Extract the (x, y) coordinate from the center of the cell holding the provided text.  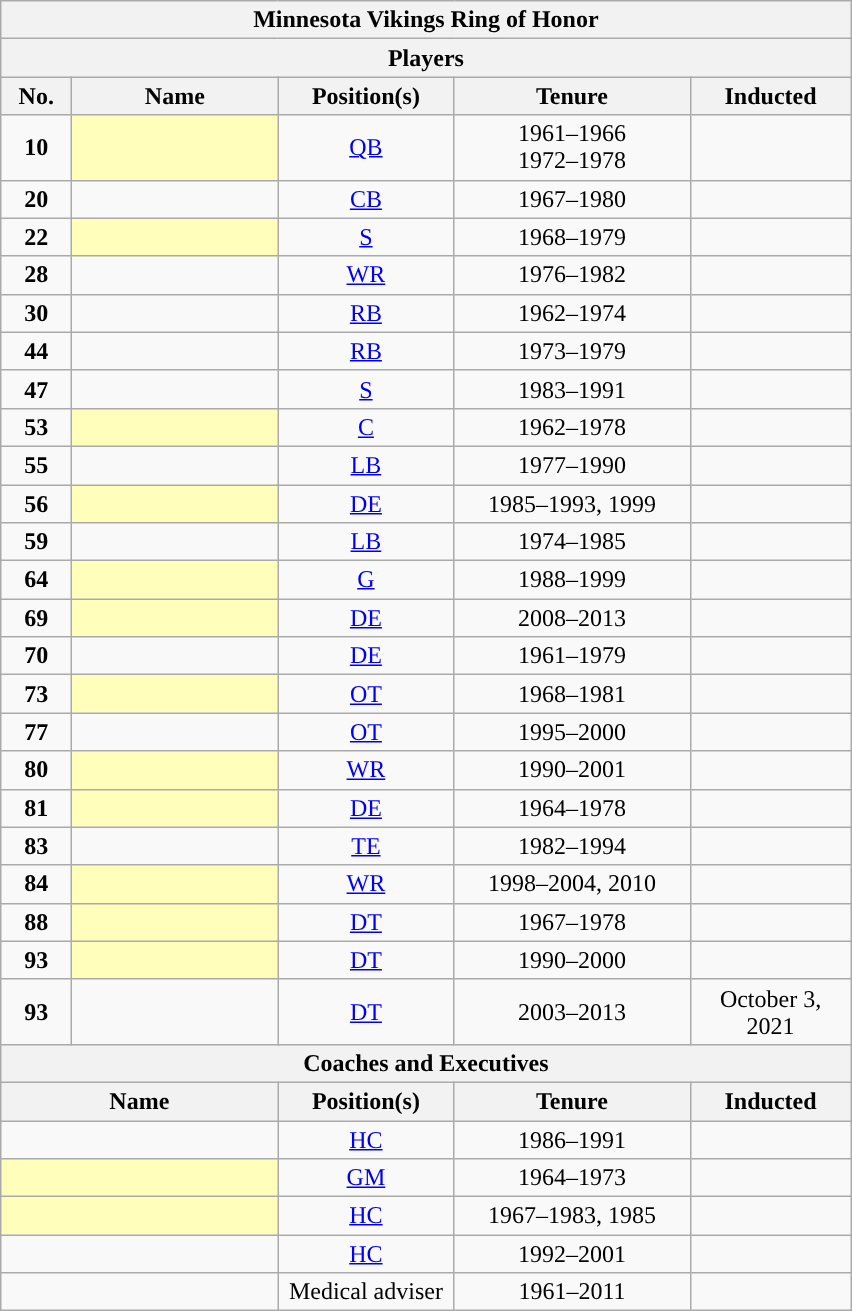
64 (36, 580)
28 (36, 275)
CB (366, 199)
2008–2013 (572, 618)
1998–2004, 2010 (572, 884)
1962–1978 (572, 427)
October 3, 2021 (770, 1012)
20 (36, 199)
1983–1991 (572, 389)
1974–1985 (572, 542)
No. (36, 96)
1982–1994 (572, 846)
55 (36, 465)
83 (36, 846)
59 (36, 542)
53 (36, 427)
Players (426, 58)
1990–2001 (572, 770)
1967–1978 (572, 922)
1961–1979 (572, 656)
1985–1993, 1999 (572, 503)
1961–19661972–1978 (572, 148)
47 (36, 389)
1962–1974 (572, 313)
22 (36, 237)
Medical adviser (366, 1292)
1964–1973 (572, 1178)
C (366, 427)
80 (36, 770)
2003–2013 (572, 1012)
1995–2000 (572, 732)
1988–1999 (572, 580)
1990–2000 (572, 960)
84 (36, 884)
44 (36, 351)
73 (36, 694)
30 (36, 313)
Minnesota Vikings Ring of Honor (426, 20)
1968–1981 (572, 694)
1967–1983, 1985 (572, 1216)
1968–1979 (572, 237)
69 (36, 618)
1973–1979 (572, 351)
Coaches and Executives (426, 1063)
10 (36, 148)
56 (36, 503)
1964–1978 (572, 808)
1986–1991 (572, 1139)
G (366, 580)
77 (36, 732)
70 (36, 656)
81 (36, 808)
1992–2001 (572, 1254)
1967–1980 (572, 199)
1961–2011 (572, 1292)
1977–1990 (572, 465)
QB (366, 148)
1976–1982 (572, 275)
GM (366, 1178)
88 (36, 922)
TE (366, 846)
